Locate the cell with the specified text and output its (x, y) center coordinate. 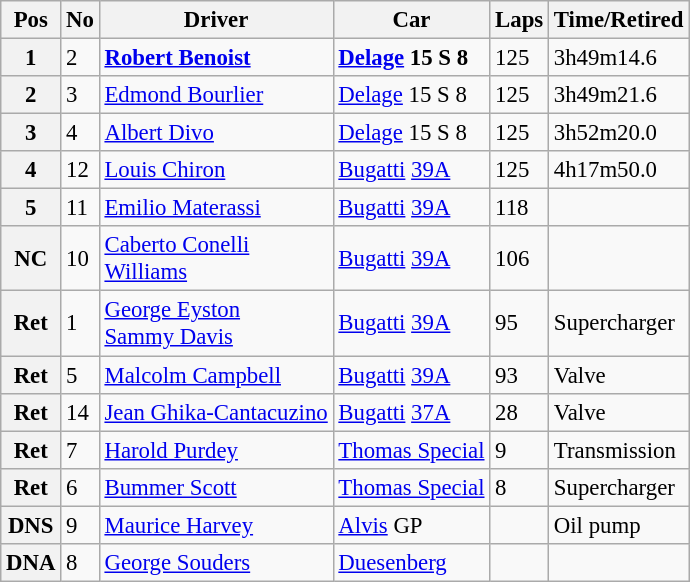
Duesenberg (412, 563)
4h17m50.0 (619, 170)
28 (520, 412)
Bugatti 37A (412, 412)
Alvis GP (412, 525)
Bummer Scott (216, 487)
No (80, 20)
George Souders (216, 563)
DNS (31, 525)
Robert Benoist (216, 58)
Edmond Bourlier (216, 95)
106 (520, 258)
Jean Ghika-Cantacuzino (216, 412)
6 (80, 487)
Driver (216, 20)
3h49m21.6 (619, 95)
14 (80, 412)
Transmission (619, 450)
10 (80, 258)
Laps (520, 20)
11 (80, 208)
Time/Retired (619, 20)
Caberto Conelli Williams (216, 258)
Pos (31, 20)
Louis Chiron (216, 170)
3h49m14.6 (619, 58)
Maurice Harvey (216, 525)
3h52m20.0 (619, 133)
93 (520, 375)
118 (520, 208)
7 (80, 450)
NC (31, 258)
Malcolm Campbell (216, 375)
DNA (31, 563)
Harold Purdey (216, 450)
Emilio Materassi (216, 208)
95 (520, 324)
Oil pump (619, 525)
12 (80, 170)
Albert Divo (216, 133)
George Eyston Sammy Davis (216, 324)
Car (412, 20)
